Identify which cell holds the provided text, then report its (x, y) central coordinate. 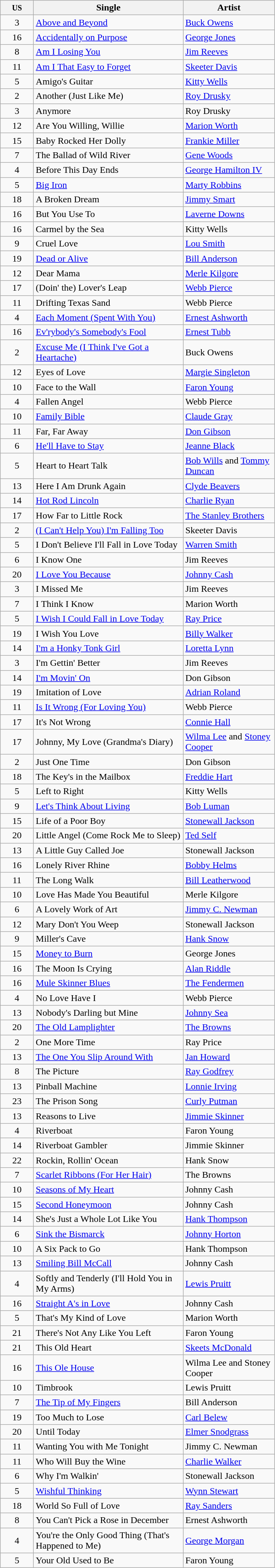
Lonnie Irving (229, 1086)
I Think I Know (108, 604)
Reasons to Live (108, 1116)
Amigo's Guitar (108, 81)
It's Not Wrong (108, 722)
How Far to Little Rock (108, 515)
Smiling Bill McCall (108, 1263)
Fallen Angel (108, 401)
Far, Far Away (108, 431)
Family Bible (108, 416)
Timbrook (108, 1387)
Dear Mama (108, 273)
Bob Luman (229, 806)
Before This Day Ends (108, 170)
Lou Smith (229, 244)
(Doin' the) Lover's Leap (108, 288)
Too Much to Lose (108, 1417)
I Missed Me (108, 589)
Gene Woods (229, 155)
I Wish I Could Fall in Love Today (108, 619)
Riverboat (108, 1130)
George Hamilton IV (229, 170)
A Little Guy Called Joe (108, 850)
Drifting Texas Sand (108, 303)
A Six Pack to Go (108, 1249)
Above and Beyond (108, 22)
Carmel by the Sea (108, 229)
Miller's Cave (108, 939)
Laverne Downs (229, 214)
Love Has Made You Beautiful (108, 894)
Dead or Alive (108, 258)
Claude Gray (229, 416)
US (17, 8)
Softly and Tenderly (I'll Hold You in My Arms) (108, 1284)
Excuse Me (I Think I've Got a Heartache) (108, 352)
The One You Slip Around With (108, 1057)
Lonely River Rhine (108, 865)
A Broken Dream (108, 200)
The Tip of My Fingers (108, 1402)
That's My Kind of Love (108, 1318)
A Lovely Work of Art (108, 909)
You're the Only Good Thing (That's Happened to Me) (108, 1540)
The Ballad of Wild River (108, 155)
Elmer Snodgrass (229, 1432)
Johnny Sea (229, 1013)
She's Just a Whole Lot Like You (108, 1219)
The Picture (108, 1072)
Connie Hall (229, 722)
Heart to Heart Talk (108, 466)
Am I That Easy to Forget (108, 67)
Riverboat Gambler (108, 1145)
Ernest Tubb (229, 332)
World So Full of Love (108, 1506)
Charlie Ryan (229, 501)
You Can't Pick a Rose in December (108, 1520)
I'm a Honky Tonk Girl (108, 648)
Life of a Poor Boy (108, 821)
Bob Wills and Tommy Duncan (229, 466)
Ted Self (229, 836)
Baby Rocked Her Dolly (108, 140)
Let's Think About Living (108, 806)
(I Can't Help You) I'm Falling Too (108, 530)
Left to Right (108, 791)
22 (17, 1160)
Seasons of My Heart (108, 1190)
Ev'rybody's Somebody's Fool (108, 332)
Little Angel (Come Rock Me to Sleep) (108, 836)
Frankie Miller (229, 140)
This Old Heart (108, 1347)
Second Honeymoon (108, 1204)
Ray Godfrey (229, 1072)
Johnny Horton (229, 1234)
The Old Lamplighter (108, 1027)
Wishful Thinking (108, 1491)
Jan Howard (229, 1057)
Jeanne Black (229, 446)
Margie Singleton (229, 372)
Why I'm Walkin' (108, 1476)
Skeets McDonald (229, 1347)
Clyde Beavers (229, 486)
The Long Walk (108, 880)
Alan Riddle (229, 968)
I Don't Believe I'll Fall in Love Today (108, 545)
Curly Putman (229, 1101)
Is It Wrong (For Loving You) (108, 707)
Each Moment (Spent With You) (108, 317)
Jimmy Smart (229, 200)
But You Use To (108, 214)
Hot Rod Lincoln (108, 501)
I'm Movin' On (108, 678)
Straight A's in Love (108, 1303)
Warren Smith (229, 545)
Cruel Love (108, 244)
Johnny, My Love (Grandma's Diary) (108, 742)
Until Today (108, 1432)
Loretta Lynn (229, 648)
Wanting You with Me Tonight (108, 1447)
Another (Just Like Me) (108, 96)
Mary Don't You Weep (108, 924)
No Love Have I (108, 998)
The Prison Song (108, 1101)
23 (17, 1101)
Who Will Buy the Wine (108, 1461)
Sink the Bismarck (108, 1234)
Carl Belew (229, 1417)
Artist (229, 8)
Mule Skinner Blues (108, 983)
He'll Have to Stay (108, 446)
Eyes of Love (108, 372)
Marty Robbins (229, 185)
The Fendermen (229, 983)
Bobby Helms (229, 865)
George Morgan (229, 1540)
Here I Am Drunk Again (108, 486)
Accidentally on Purpose (108, 37)
I Love You Because (108, 574)
Scarlet Ribbons (For Her Hair) (108, 1175)
I'm Gettin' Better (108, 663)
Freddie Hart (229, 777)
I Know One (108, 560)
Nobody's Darling but Mine (108, 1013)
This Ole House (108, 1367)
Your Old Used to Be (108, 1560)
Anymore (108, 111)
There's Not Any Like You Left (108, 1333)
The Stanley Brothers (229, 515)
Billy Walker (229, 633)
Am I Losing You (108, 52)
Rockin, Rollin' Ocean (108, 1160)
Big Iron (108, 185)
Adrian Roland (229, 693)
Face to the Wall (108, 387)
Ray Sanders (229, 1506)
Charlie Walker (229, 1461)
I Wish You Love (108, 633)
One More Time (108, 1042)
Pinball Machine (108, 1086)
Are You Willing, Willie (108, 126)
Wynn Stewart (229, 1491)
Single (108, 8)
Bill Leatherwood (229, 880)
The Moon Is Crying (108, 968)
Imitation of Love (108, 693)
Money to Burn (108, 954)
Just One Time (108, 762)
The Key's in the Mailbox (108, 777)
